Determine the [x, y] coordinate at the center of the cell enclosing the given text.  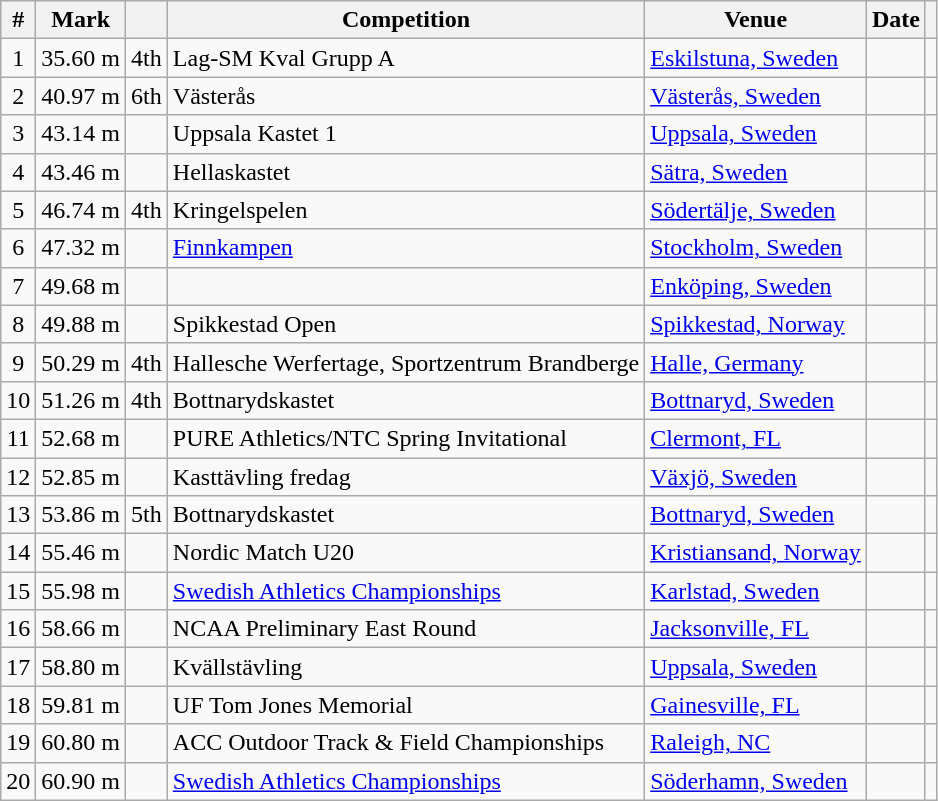
60.90 m [81, 781]
Finnkampen [406, 248]
5th [147, 515]
Raleigh, NC [756, 743]
Eskilstuna, Sweden [756, 58]
6th [147, 96]
59.81 m [81, 705]
20 [18, 781]
Gainesville, FL [756, 705]
58.80 m [81, 667]
58.66 m [81, 629]
Söderhamn, Sweden [756, 781]
16 [18, 629]
60.80 m [81, 743]
Venue [756, 20]
47.32 m [81, 248]
Västerås [406, 96]
12 [18, 477]
Västerås, Sweden [756, 96]
49.88 m [81, 324]
17 [18, 667]
Karlstad, Sweden [756, 591]
50.29 m [81, 362]
52.85 m [81, 477]
40.97 m [81, 96]
2 [18, 96]
9 [18, 362]
43.14 m [81, 134]
Kristiansand, Norway [756, 553]
15 [18, 591]
53.86 m [81, 515]
Stockholm, Sweden [756, 248]
51.26 m [81, 400]
8 [18, 324]
55.98 m [81, 591]
10 [18, 400]
11 [18, 438]
Nordic Match U20 [406, 553]
19 [18, 743]
55.46 m [81, 553]
Enköping, Sweden [756, 286]
52.68 m [81, 438]
6 [18, 248]
Clermont, FL [756, 438]
49.68 m [81, 286]
Date [896, 20]
UF Tom Jones Memorial [406, 705]
14 [18, 553]
Kasttävling fredag [406, 477]
Jacksonville, FL [756, 629]
Lag-SM Kval Grupp A [406, 58]
# [18, 20]
ACC Outdoor Track & Field Championships [406, 743]
Spikkestad Open [406, 324]
3 [18, 134]
46.74 m [81, 210]
35.60 m [81, 58]
7 [18, 286]
Sätra, Sweden [756, 172]
43.46 m [81, 172]
Hallesche Werfertage, Sportzentrum Brandberge [406, 362]
4 [18, 172]
Växjö, Sweden [756, 477]
13 [18, 515]
1 [18, 58]
Kvällstävling [406, 667]
Kringelspelen [406, 210]
Hellaskastet [406, 172]
Spikkestad, Norway [756, 324]
Södertälje, Sweden [756, 210]
18 [18, 705]
5 [18, 210]
Uppsala Kastet 1 [406, 134]
PURE Athletics/NTC Spring Invitational [406, 438]
Halle, Germany [756, 362]
Competition [406, 20]
Mark [81, 20]
NCAA Preliminary East Round [406, 629]
